For the text-containing cell, return its midpoint in [x, y] coordinate format. 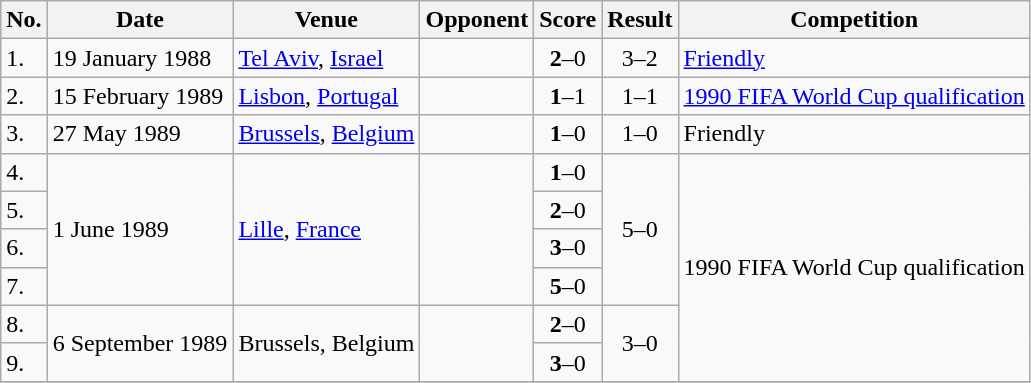
1 June 1989 [140, 229]
Opponent [477, 20]
15 February 1989 [140, 96]
Lille, France [326, 229]
2. [24, 96]
Lisbon, Portugal [326, 96]
9. [24, 362]
3–2 [640, 58]
19 January 1988 [140, 58]
27 May 1989 [140, 134]
5. [24, 210]
3. [24, 134]
8. [24, 324]
6. [24, 248]
7. [24, 286]
No. [24, 20]
Date [140, 20]
Tel Aviv, Israel [326, 58]
1. [24, 58]
Competition [854, 20]
Score [568, 20]
4. [24, 172]
Venue [326, 20]
Result [640, 20]
6 September 1989 [140, 343]
